Locate the cell with the specified text and output its (X, Y) center coordinate. 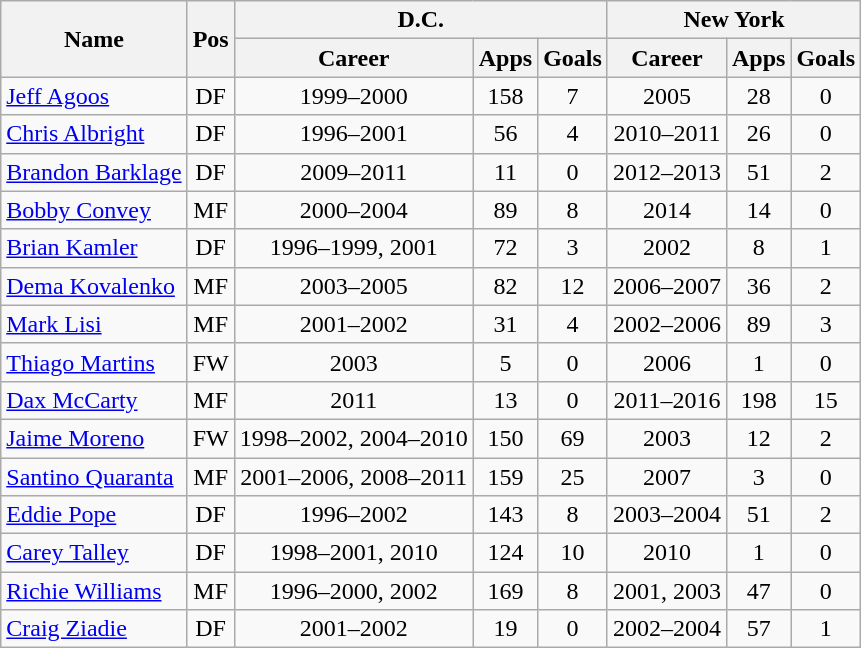
2005 (666, 96)
2011 (354, 400)
7 (573, 96)
47 (758, 591)
Name (94, 39)
198 (758, 400)
D.C. (420, 20)
Brandon Barklage (94, 172)
13 (505, 400)
1996–2002 (354, 515)
2011–2016 (666, 400)
1998–2001, 2010 (354, 553)
158 (505, 96)
150 (505, 438)
2003–2005 (354, 286)
2010–2011 (666, 134)
1996–1999, 2001 (354, 248)
Carey Talley (94, 553)
2006 (666, 362)
2001–2006, 2008–2011 (354, 477)
2002–2006 (666, 324)
Thiago Martins (94, 362)
Craig Ziadie (94, 629)
Mark Lisi (94, 324)
2006–2007 (666, 286)
Chris Albright (94, 134)
169 (505, 591)
Jeff Agoos (94, 96)
2014 (666, 210)
Richie Williams (94, 591)
Eddie Pope (94, 515)
Santino Quaranta (94, 477)
1998–2002, 2004–2010 (354, 438)
2003–2004 (666, 515)
11 (505, 172)
14 (758, 210)
Brian Kamler (94, 248)
2002–2004 (666, 629)
25 (573, 477)
New York (734, 20)
124 (505, 553)
72 (505, 248)
2002 (666, 248)
159 (505, 477)
2000–2004 (354, 210)
1996–2001 (354, 134)
Jaime Moreno (94, 438)
Dax McCarty (94, 400)
26 (758, 134)
82 (505, 286)
2009–2011 (354, 172)
69 (573, 438)
28 (758, 96)
2001, 2003 (666, 591)
10 (573, 553)
143 (505, 515)
Bobby Convey (94, 210)
15 (826, 400)
31 (505, 324)
Dema Kovalenko (94, 286)
36 (758, 286)
Pos (210, 39)
57 (758, 629)
19 (505, 629)
5 (505, 362)
1999–2000 (354, 96)
1996–2000, 2002 (354, 591)
2007 (666, 477)
56 (505, 134)
2012–2013 (666, 172)
2010 (666, 553)
